Search for the cell housing the specified text and yield its (X, Y) center coordinate. 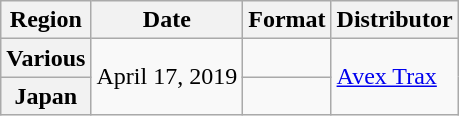
Various (46, 58)
Format (287, 20)
Region (46, 20)
Date (167, 20)
Japan (46, 96)
April 17, 2019 (167, 77)
Avex Trax (394, 77)
Distributor (394, 20)
